Extract the [x, y] coordinate from the center of the cell holding the provided text.  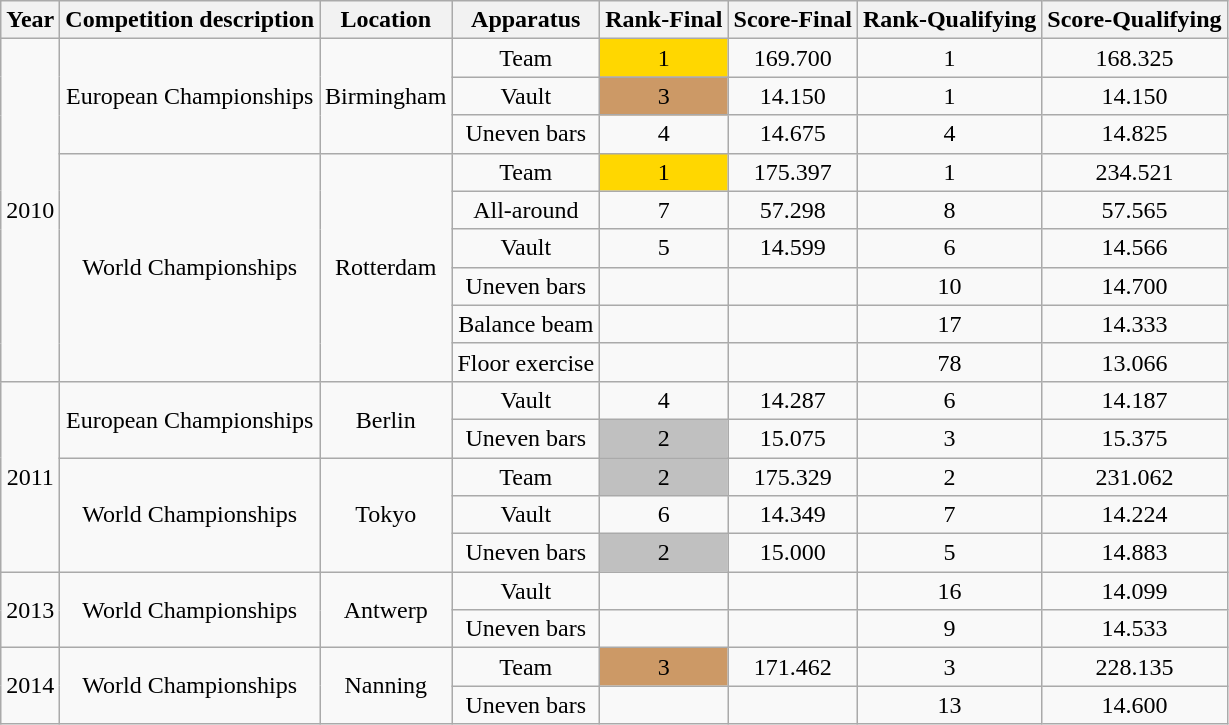
16 [949, 591]
Floor exercise [526, 362]
Tokyo [386, 515]
2010 [30, 210]
228.135 [1134, 667]
All-around [526, 210]
175.397 [792, 172]
14.600 [1134, 705]
171.462 [792, 667]
14.287 [792, 400]
169.700 [792, 58]
14.675 [792, 134]
Rotterdam [386, 267]
Rank-Final [664, 20]
14.099 [1134, 591]
Rank-Qualifying [949, 20]
175.329 [792, 477]
234.521 [1134, 172]
78 [949, 362]
57.298 [792, 210]
17 [949, 324]
14.349 [792, 515]
13.066 [1134, 362]
15.000 [792, 553]
Year [30, 20]
Apparatus [526, 20]
2011 [30, 476]
8 [949, 210]
14.187 [1134, 400]
2013 [30, 610]
Score-Final [792, 20]
14.533 [1134, 629]
Location [386, 20]
14.825 [1134, 134]
Antwerp [386, 610]
Balance beam [526, 324]
Birmingham [386, 96]
9 [949, 629]
14.700 [1134, 286]
Berlin [386, 419]
2014 [30, 686]
Competition description [190, 20]
14.224 [1134, 515]
14.566 [1134, 248]
Nanning [386, 686]
168.325 [1134, 58]
231.062 [1134, 477]
10 [949, 286]
Score-Qualifying [1134, 20]
15.375 [1134, 438]
14.333 [1134, 324]
13 [949, 705]
57.565 [1134, 210]
14.599 [792, 248]
14.883 [1134, 553]
15.075 [792, 438]
